Determine the [X, Y] coordinate at the center of the cell enclosing the given text.  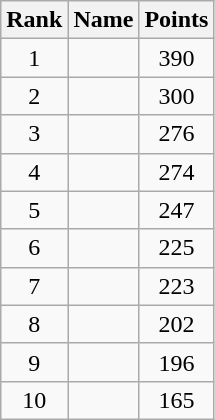
1 [34, 58]
Points [176, 20]
300 [176, 96]
247 [176, 210]
3 [34, 134]
7 [34, 286]
276 [176, 134]
202 [176, 324]
390 [176, 58]
Name [104, 20]
10 [34, 400]
165 [176, 400]
8 [34, 324]
223 [176, 286]
Rank [34, 20]
6 [34, 248]
196 [176, 362]
5 [34, 210]
2 [34, 96]
9 [34, 362]
274 [176, 172]
225 [176, 248]
4 [34, 172]
